Locate the cell with the specified text and output its [x, y] center coordinate. 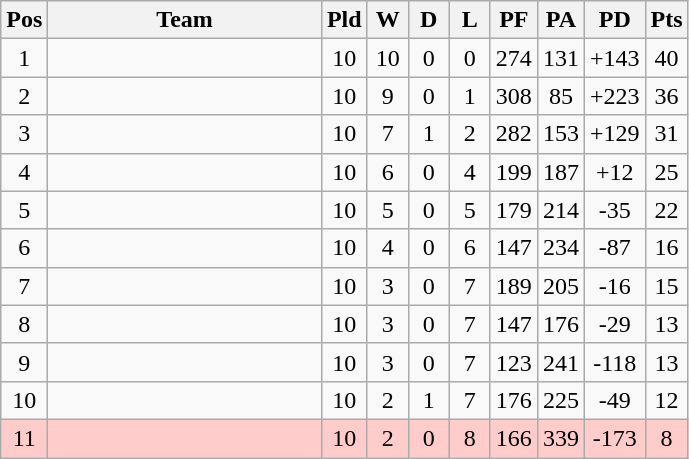
+223 [614, 96]
234 [560, 248]
-29 [614, 324]
+129 [614, 134]
179 [514, 210]
225 [560, 400]
15 [666, 286]
31 [666, 134]
187 [560, 172]
-35 [614, 210]
-173 [614, 438]
153 [560, 134]
W [388, 20]
-118 [614, 362]
189 [514, 286]
+143 [614, 58]
PA [560, 20]
Team [185, 20]
339 [560, 438]
-16 [614, 286]
22 [666, 210]
25 [666, 172]
12 [666, 400]
241 [560, 362]
11 [24, 438]
-49 [614, 400]
PF [514, 20]
PD [614, 20]
-87 [614, 248]
205 [560, 286]
Pos [24, 20]
274 [514, 58]
282 [514, 134]
Pts [666, 20]
85 [560, 96]
Pld [344, 20]
16 [666, 248]
D [428, 20]
123 [514, 362]
166 [514, 438]
36 [666, 96]
308 [514, 96]
40 [666, 58]
L [470, 20]
131 [560, 58]
214 [560, 210]
199 [514, 172]
+12 [614, 172]
